Search for the cell housing the specified text and yield its (x, y) center coordinate. 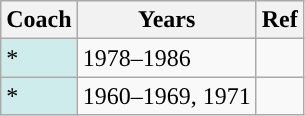
1960–1969, 1971 (166, 96)
Years (166, 20)
Coach (39, 20)
Ref (280, 20)
1978–1986 (166, 58)
